Provide the (X, Y) coordinate of the cell's center where the given text is located.  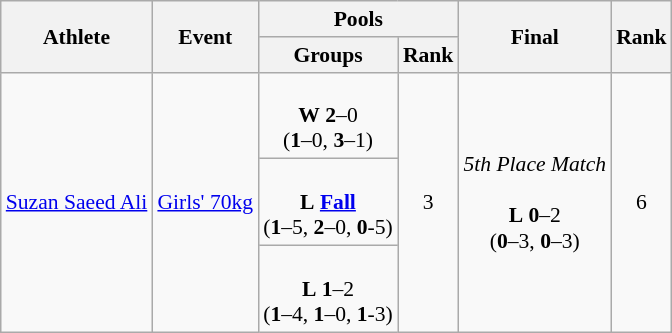
W 2–0(1–0, 3–1) (328, 116)
Suzan Saeed Ali (77, 202)
3 (428, 202)
Athlete (77, 36)
Pools (358, 19)
Groups (328, 55)
6 (642, 202)
L Fall(1–5, 2–0, 0-5) (328, 202)
Final (534, 36)
Event (205, 36)
Girls' 70kg (205, 202)
5th Place MatchL 0–2(0–3, 0–3) (534, 202)
L 1–2(1–4, 1–0, 1-3) (328, 290)
